Return [X, Y] of the center of cell containing provided text 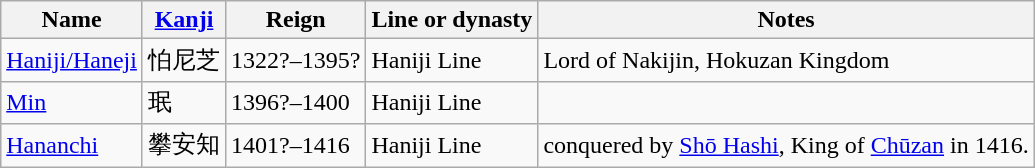
Kanji [184, 20]
1401?–1416 [296, 146]
Haniji/Haneji [72, 60]
Min [72, 102]
Reign [296, 20]
1322?–1395? [296, 60]
攀安知 [184, 146]
怕尼芝 [184, 60]
conquered by Shō Hashi, King of Chūzan in 1416. [786, 146]
Lord of Nakijin, Hokuzan Kingdom [786, 60]
Hananchi [72, 146]
Line or dynasty [452, 20]
Notes [786, 20]
珉 [184, 102]
Name [72, 20]
1396?–1400 [296, 102]
